Search for the cell housing the specified text and yield its [X, Y] center coordinate. 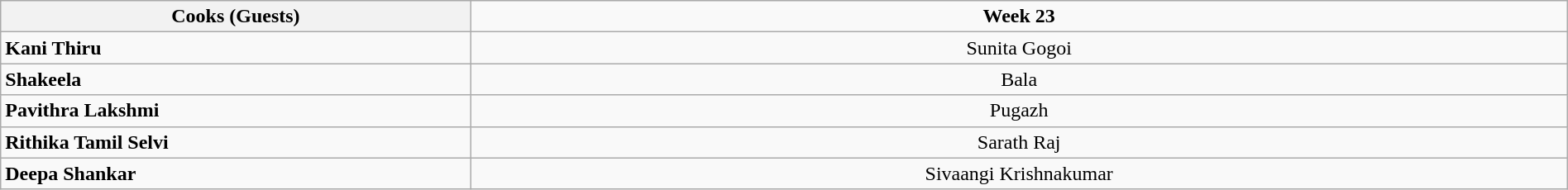
Rithika Tamil Selvi [236, 142]
Bala [1019, 79]
Cooks (Guests) [236, 17]
Sivaangi Krishnakumar [1019, 173]
Pavithra Lakshmi [236, 111]
Week 23 [1019, 17]
Shakeela [236, 79]
Deepa Shankar [236, 173]
Kani Thiru [236, 48]
Sunita Gogoi [1019, 48]
Sarath Raj [1019, 142]
Pugazh [1019, 111]
